From the cell containing the given text, extract its center point as (X, Y) coordinate. 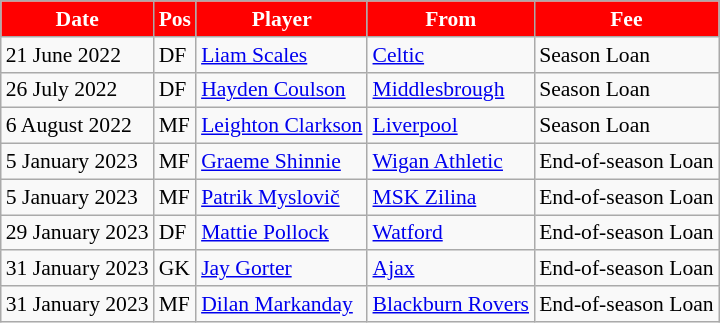
Watford (450, 233)
Player (282, 19)
Graeme Shinnie (282, 162)
Jay Gorter (282, 269)
Dilan Markanday (282, 304)
Liverpool (450, 126)
Liam Scales (282, 55)
26 July 2022 (78, 90)
Celtic (450, 55)
From (450, 19)
Hayden Coulson (282, 90)
Blackburn Rovers (450, 304)
MSK Zilina (450, 197)
GK (176, 269)
Leighton Clarkson (282, 126)
Ajax (450, 269)
6 August 2022 (78, 126)
Fee (626, 19)
Pos (176, 19)
Patrik Myslovič (282, 197)
21 June 2022 (78, 55)
Middlesbrough (450, 90)
Wigan Athletic (450, 162)
Mattie Pollock (282, 233)
29 January 2023 (78, 233)
Date (78, 19)
